Identify which cell holds the provided text, then report its [X, Y] central coordinate. 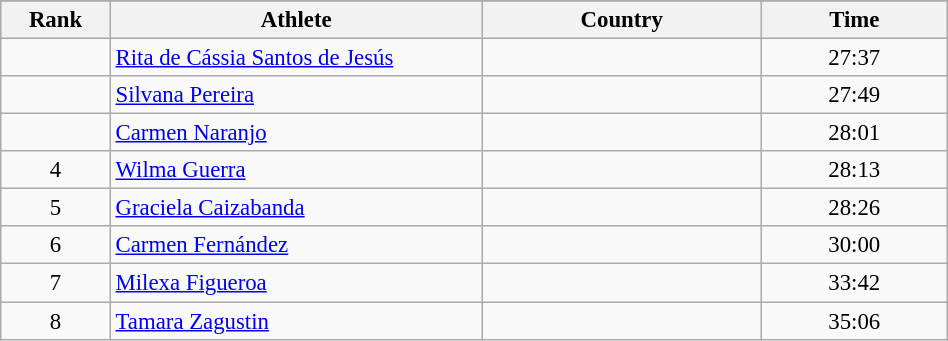
4 [56, 170]
27:37 [854, 58]
Tamara Zagustin [296, 321]
Silvana Pereira [296, 95]
35:06 [854, 321]
33:42 [854, 283]
Milexa Figueroa [296, 283]
30:00 [854, 245]
28:01 [854, 133]
Country [622, 20]
Rank [56, 20]
Rita de Cássia Santos de Jesús [296, 58]
6 [56, 245]
28:13 [854, 170]
Athlete [296, 20]
Graciela Caizabanda [296, 208]
Carmen Naranjo [296, 133]
28:26 [854, 208]
Carmen Fernández [296, 245]
7 [56, 283]
27:49 [854, 95]
8 [56, 321]
5 [56, 208]
Time [854, 20]
Wilma Guerra [296, 170]
